Return the [X, Y] coordinate for the center point of the cell that contains the specified text.  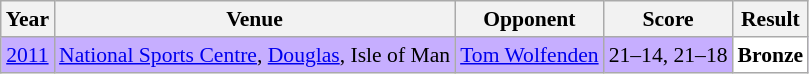
Year [28, 19]
Opponent [530, 19]
Score [668, 19]
Venue [254, 19]
21–14, 21–18 [668, 55]
2011 [28, 55]
Bronze [771, 55]
Result [771, 19]
National Sports Centre, Douglas, Isle of Man [254, 55]
Tom Wolfenden [530, 55]
